Determine the [x, y] coordinate at the center of the cell enclosing the given text.  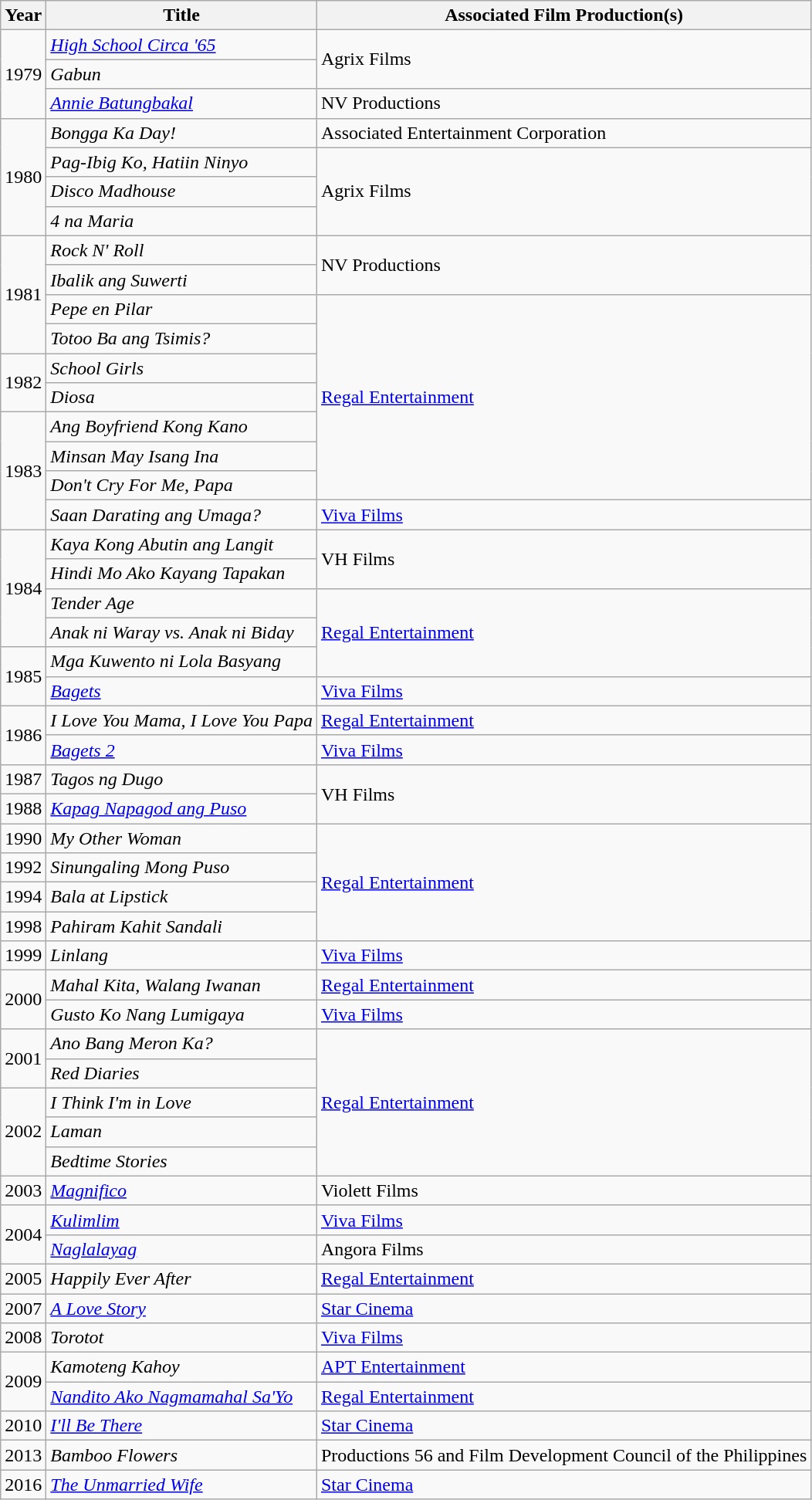
2007 [23, 1309]
Pepe en Pilar [182, 309]
2002 [23, 1132]
Linlang [182, 956]
The Unmarried Wife [182, 1485]
1987 [23, 779]
1992 [23, 868]
Bagets [182, 691]
Bamboo Flowers [182, 1455]
Bongga Ka Day! [182, 133]
2008 [23, 1338]
Don't Cry For Me, Papa [182, 486]
2001 [23, 1058]
Angora Films [563, 1249]
Disco Madhouse [182, 191]
1979 [23, 74]
1980 [23, 177]
Pag-Ibig Ko, Hatiin Ninyo [182, 162]
Magnifico [182, 1190]
Tagos ng Dugo [182, 779]
Ang Boyfriend Kong Kano [182, 427]
2005 [23, 1278]
Kapag Napagod ang Puso [182, 808]
2000 [23, 1000]
Rock N' Roll [182, 250]
Annie Batungbakal [182, 103]
Minsan May Isang Ina [182, 456]
1984 [23, 588]
Kulimlim [182, 1220]
1985 [23, 676]
4 na Maria [182, 221]
2010 [23, 1426]
1999 [23, 956]
Bagets 2 [182, 750]
I Love You Mama, I Love You Papa [182, 720]
Saan Darating ang Umaga? [182, 515]
1990 [23, 838]
Kaya Kong Abutin ang Langit [182, 544]
1988 [23, 808]
Bedtime Stories [182, 1161]
Red Diaries [182, 1073]
Anak ni Waray vs. Anak ni Biday [182, 632]
Violett Films [563, 1190]
Associated Film Production(s) [563, 15]
High School Circa '65 [182, 45]
Hindi Mo Ako Kayang Tapakan [182, 574]
My Other Woman [182, 838]
2004 [23, 1234]
Totoo Ba ang Tsimis? [182, 338]
Pahiram Kahit Sandali [182, 926]
2009 [23, 1382]
1982 [23, 383]
Gusto Ko Nang Lumigaya [182, 1014]
Nandito Ako Nagmamahal Sa'Yo [182, 1397]
Torotot [182, 1338]
2016 [23, 1485]
I Think I'm in Love [182, 1102]
I'll Be There [182, 1426]
Tender Age [182, 603]
Diosa [182, 398]
1986 [23, 735]
Mga Kuwento ni Lola Basyang [182, 662]
Ibalik ang Suwerti [182, 279]
Laman [182, 1132]
Title [182, 15]
Year [23, 15]
2003 [23, 1190]
1994 [23, 897]
1983 [23, 471]
2013 [23, 1455]
Gabun [182, 74]
Sinungaling Mong Puso [182, 868]
Associated Entertainment Corporation [563, 133]
Bala at Lipstick [182, 897]
Ano Bang Meron Ka? [182, 1044]
Productions 56 and Film Development Council of the Philippines [563, 1455]
APT Entertainment [563, 1367]
Naglalayag [182, 1249]
School Girls [182, 368]
1998 [23, 926]
A Love Story [182, 1309]
Happily Ever After [182, 1278]
Kamoteng Kahoy [182, 1367]
1981 [23, 294]
Mahal Kita, Walang Iwanan [182, 985]
